Extract the (X, Y) coordinate from the center of the cell holding the provided text.  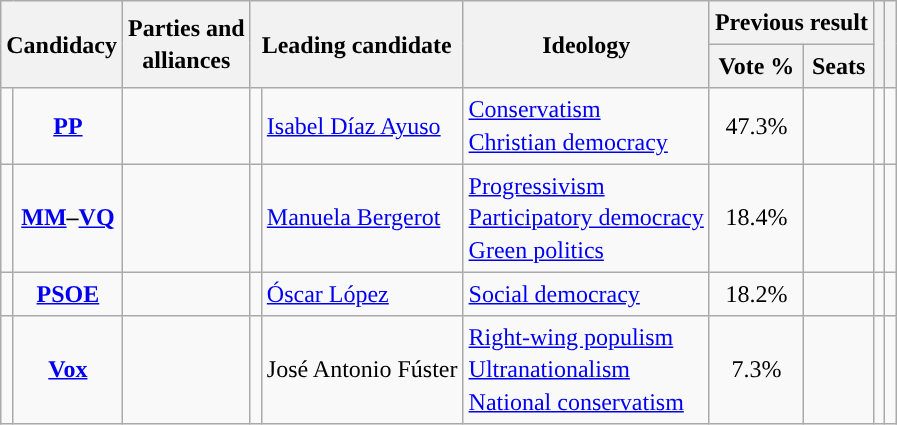
Leading candidate (356, 44)
Candidacy (62, 44)
Right-wing populismUltranationalismNational conservatism (586, 369)
Manuela Bergerot (362, 218)
ProgressivismParticipatory democracyGreen politics (586, 218)
Isabel Díaz Ayuso (362, 126)
Parties andalliances (187, 44)
ConservatismChristian democracy (586, 126)
PSOE (68, 294)
Vox (68, 369)
7.3% (756, 369)
Vote % (756, 66)
Seats (839, 66)
18.4% (756, 218)
Previous result (791, 22)
MM–VQ (68, 218)
José Antonio Fúster (362, 369)
18.2% (756, 294)
Óscar López (362, 294)
PP (68, 126)
Ideology (586, 44)
47.3% (756, 126)
Social democracy (586, 294)
